Return (X, Y) of the center of cell containing provided text 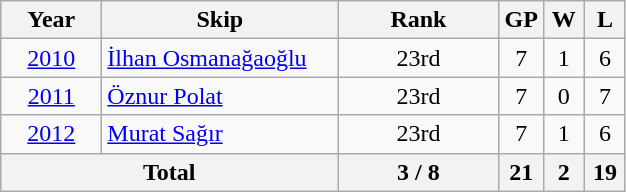
2010 (52, 58)
L (604, 20)
19 (604, 172)
0 (564, 96)
Total (170, 172)
Murat Sağır (220, 134)
Rank (418, 20)
W (564, 20)
2 (564, 172)
Öznur Polat (220, 96)
Skip (220, 20)
2012 (52, 134)
Year (52, 20)
GP (521, 20)
2011 (52, 96)
İlhan Osmanağaoğlu (220, 58)
21 (521, 172)
3 / 8 (418, 172)
